Provide the [X, Y] coordinate of the cell's center where the given text is located.  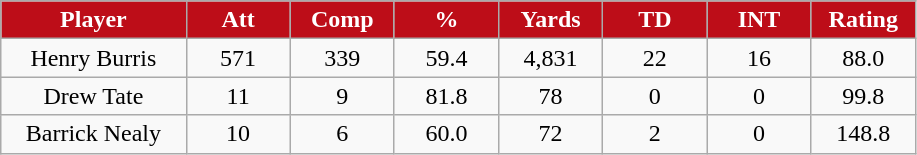
59.4 [446, 58]
339 [342, 58]
88.0 [863, 58]
9 [342, 96]
16 [759, 58]
Yards [551, 20]
Drew Tate [94, 96]
Att [238, 20]
TD [655, 20]
% [446, 20]
571 [238, 58]
Henry Burris [94, 58]
2 [655, 134]
22 [655, 58]
11 [238, 96]
Comp [342, 20]
72 [551, 134]
INT [759, 20]
81.8 [446, 96]
4,831 [551, 58]
148.8 [863, 134]
Barrick Nealy [94, 134]
99.8 [863, 96]
Player [94, 20]
6 [342, 134]
60.0 [446, 134]
10 [238, 134]
Rating [863, 20]
78 [551, 96]
